Determine the [X, Y] coordinate at the center of the cell enclosing the given text.  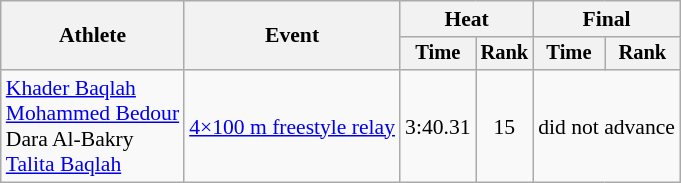
4×100 m freestyle relay [292, 126]
Heat [466, 19]
15 [505, 126]
did not advance [606, 126]
3:40.31 [438, 126]
Khader BaqlahMohammed BedourDara Al-BakryTalita Baqlah [92, 126]
Event [292, 36]
Final [606, 19]
Athlete [92, 36]
